Capture the cell that displays the provided text and extract its (x, y) central coordinate. 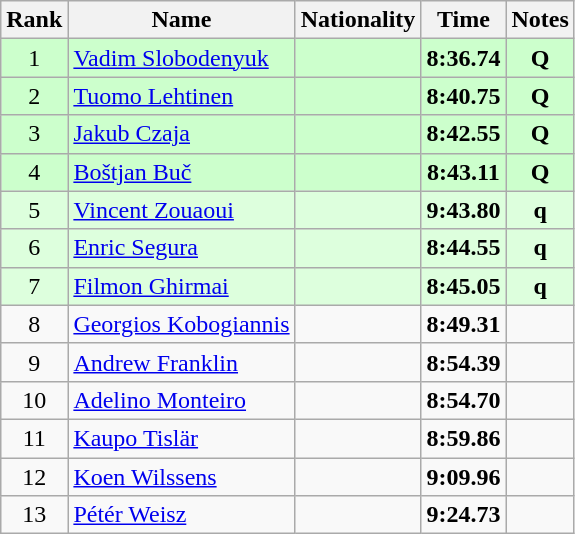
9 (34, 362)
8:54.70 (464, 400)
Koen Wilssens (182, 477)
Vincent Zouaoui (182, 210)
Filmon Ghirmai (182, 286)
9:24.73 (464, 515)
Jakub Czaja (182, 134)
Vadim Slobodenyuk (182, 58)
Name (182, 20)
Andrew Franklin (182, 362)
8:45.05 (464, 286)
Boštjan Buč (182, 172)
12 (34, 477)
Notes (540, 20)
8:49.31 (464, 324)
8 (34, 324)
8:59.86 (464, 438)
Georgios Kobogiannis (182, 324)
3 (34, 134)
Time (464, 20)
Tuomo Lehtinen (182, 96)
2 (34, 96)
11 (34, 438)
5 (34, 210)
Kaupo Tislär (182, 438)
6 (34, 248)
8:44.55 (464, 248)
Adelino Monteiro (182, 400)
10 (34, 400)
7 (34, 286)
13 (34, 515)
9:43.80 (464, 210)
8:40.75 (464, 96)
8:43.11 (464, 172)
Enric Segura (182, 248)
9:09.96 (464, 477)
Pétér Weisz (182, 515)
4 (34, 172)
8:36.74 (464, 58)
8:54.39 (464, 362)
Rank (34, 20)
8:42.55 (464, 134)
1 (34, 58)
Nationality (358, 20)
